Locate the cell with the specified text and output its [x, y] center coordinate. 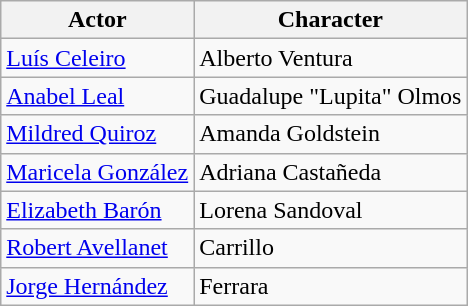
Actor [98, 20]
Ferrara [330, 286]
Carrillo [330, 248]
Elizabeth Barón [98, 210]
Anabel Leal [98, 96]
Lorena Sandoval [330, 210]
Luís Celeiro [98, 58]
Guadalupe "Lupita" Olmos [330, 96]
Robert Avellanet [98, 248]
Amanda Goldstein [330, 134]
Maricela González [98, 172]
Mildred Quiroz [98, 134]
Adriana Castañeda [330, 172]
Jorge Hernández [98, 286]
Character [330, 20]
Alberto Ventura [330, 58]
